Return [x, y] of the center of cell containing provided text 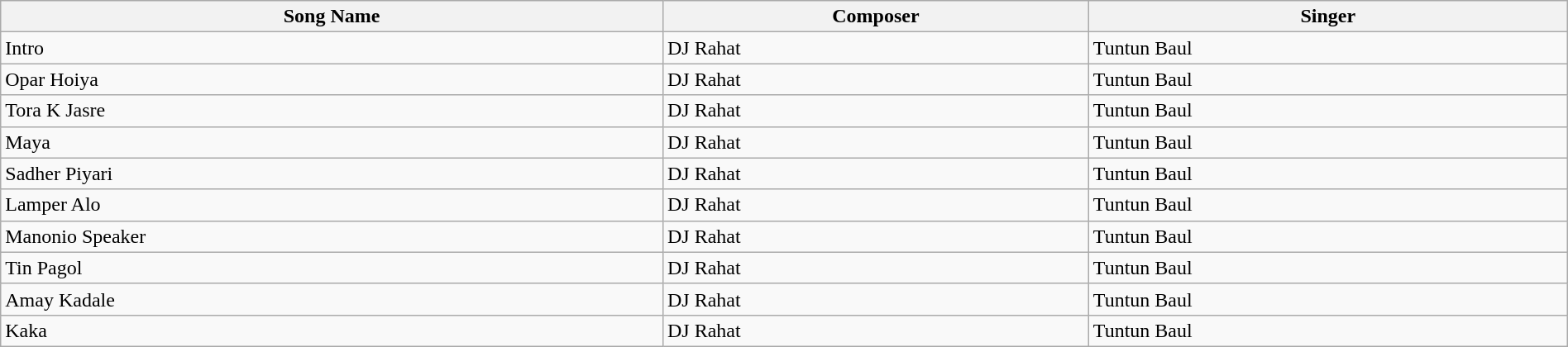
Song Name [332, 17]
Composer [875, 17]
Maya [332, 142]
Intro [332, 48]
Amay Kadale [332, 299]
Singer [1328, 17]
Sadher Piyari [332, 173]
Lamper Alo [332, 205]
Tin Pagol [332, 268]
Manonio Speaker [332, 236]
Opar Hoiya [332, 79]
Tora K Jasre [332, 111]
Kaka [332, 330]
